Identify which cell holds the provided text, then report its (x, y) central coordinate. 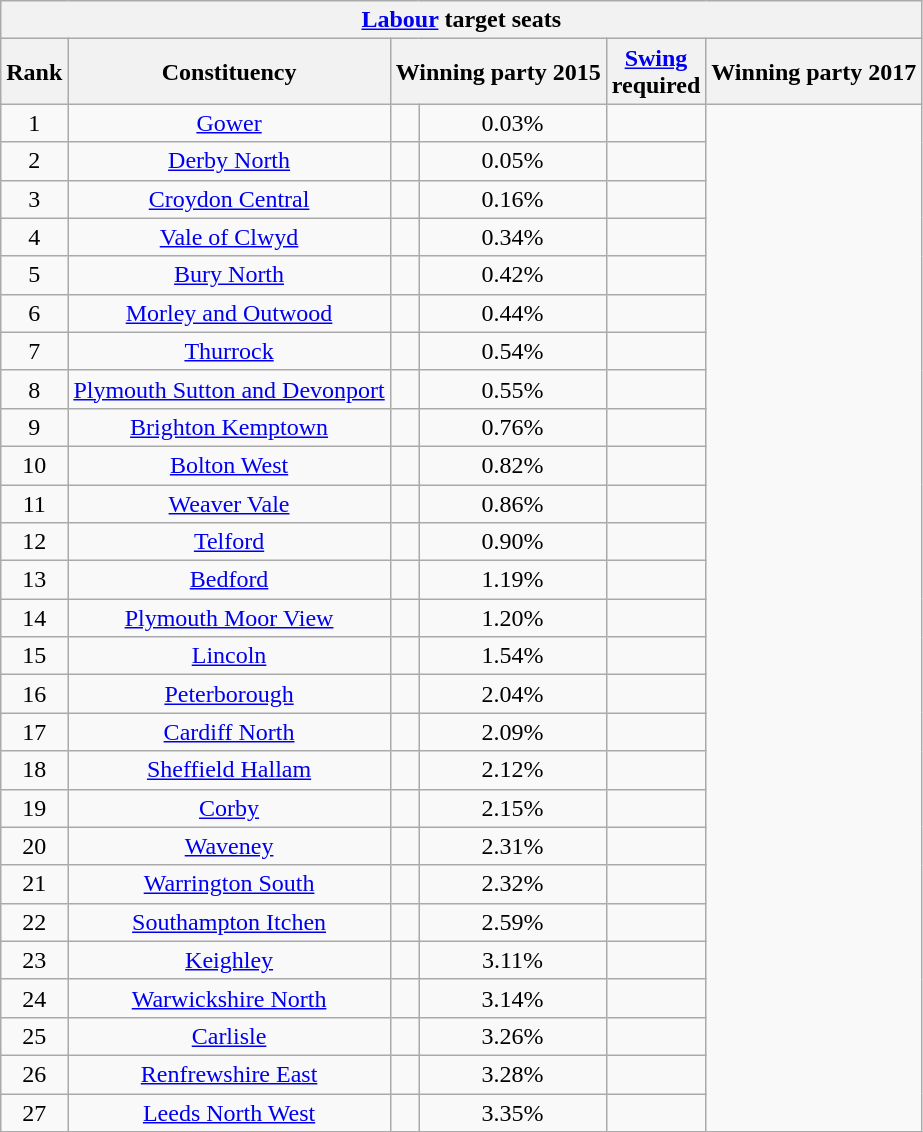
1.54% (513, 656)
0.16% (513, 199)
19 (34, 808)
0.34% (513, 237)
2.09% (513, 732)
1.19% (513, 580)
23 (34, 960)
12 (34, 542)
17 (34, 732)
3.35% (513, 1113)
Bedford (229, 580)
2.59% (513, 922)
0.55% (513, 389)
3.11% (513, 960)
1.20% (513, 618)
3.14% (513, 998)
Weaver Vale (229, 503)
Swingrequired (656, 72)
13 (34, 580)
1 (34, 123)
21 (34, 884)
2 (34, 161)
Carlisle (229, 1036)
Renfrewshire East (229, 1074)
Southampton Itchen (229, 922)
Rank (34, 72)
2.32% (513, 884)
Plymouth Sutton and Devonport (229, 389)
7 (34, 351)
Corby (229, 808)
5 (34, 275)
24 (34, 998)
Leeds North West (229, 1113)
Winning party 2015 (498, 72)
0.42% (513, 275)
Bolton West (229, 465)
Brighton Kemptown (229, 427)
3.26% (513, 1036)
Thurrock (229, 351)
10 (34, 465)
15 (34, 656)
3 (34, 199)
Winning party 2017 (814, 72)
0.44% (513, 313)
0.05% (513, 161)
Warwickshire North (229, 998)
0.90% (513, 542)
Derby North (229, 161)
0.82% (513, 465)
Gower (229, 123)
2.15% (513, 808)
Telford (229, 542)
2.12% (513, 770)
22 (34, 922)
4 (34, 237)
Plymouth Moor View (229, 618)
Waveney (229, 846)
0.54% (513, 351)
Vale of Clwyd (229, 237)
Constituency (229, 72)
25 (34, 1036)
3.28% (513, 1074)
6 (34, 313)
8 (34, 389)
Labour target seats (462, 20)
27 (34, 1113)
16 (34, 694)
0.86% (513, 503)
2.04% (513, 694)
Cardiff North (229, 732)
Warrington South (229, 884)
Keighley (229, 960)
11 (34, 503)
Lincoln (229, 656)
Morley and Outwood (229, 313)
Croydon Central (229, 199)
14 (34, 618)
18 (34, 770)
26 (34, 1074)
Bury North (229, 275)
0.76% (513, 427)
9 (34, 427)
Sheffield Hallam (229, 770)
2.31% (513, 846)
Peterborough (229, 694)
0.03% (513, 123)
20 (34, 846)
